Determine the [x, y] coordinate at the center of the cell enclosing the given text.  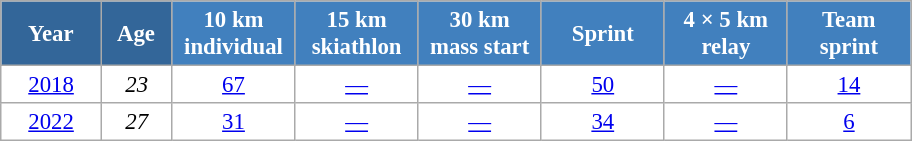
30 km mass start [480, 34]
50 [602, 85]
15 km skiathlon [356, 34]
Age [136, 34]
Year [52, 34]
27 [136, 122]
Sprint [602, 34]
67 [234, 85]
2022 [52, 122]
31 [234, 122]
14 [848, 85]
4 × 5 km relay [726, 34]
23 [136, 85]
2018 [52, 85]
6 [848, 122]
34 [602, 122]
Team sprint [848, 34]
10 km individual [234, 34]
